Identify which cell holds the provided text, then report its (X, Y) central coordinate. 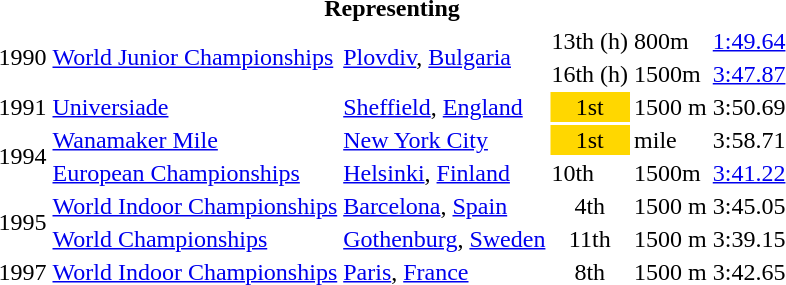
Barcelona, Spain (444, 206)
World Championships (195, 239)
11th (590, 239)
Universiade (195, 107)
800m (671, 41)
World Junior Championships (195, 58)
Plovdiv, Bulgaria (444, 58)
mile (671, 140)
4th (590, 206)
10th (590, 173)
16th (h) (590, 74)
Gothenburg, Sweden (444, 239)
New York City (444, 140)
Helsinki, Finland (444, 173)
World Indoor Championships (195, 206)
13th (h) (590, 41)
Sheffield, England (444, 107)
Wanamaker Mile (195, 140)
European Championships (195, 173)
